Search for the cell housing the specified text and yield its [x, y] center coordinate. 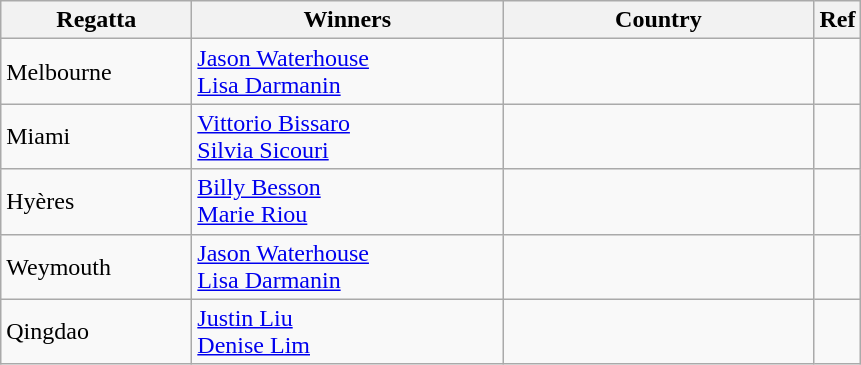
Melbourne [96, 72]
Qingdao [96, 332]
Vittorio BissaroSilvia Sicouri [348, 136]
Ref [838, 20]
Hyères [96, 202]
Miami [96, 136]
Justin LiuDenise Lim [348, 332]
Winners [348, 20]
Country [658, 20]
Weymouth [96, 266]
Billy BessonMarie Riou [348, 202]
Regatta [96, 20]
